Capture the cell that displays the provided text and extract its (x, y) central coordinate. 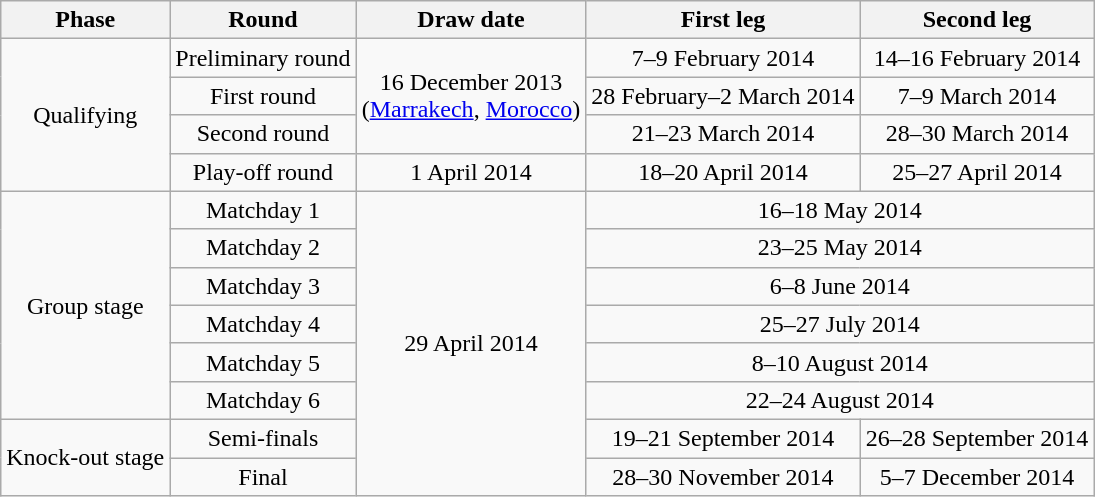
7–9 February 2014 (723, 58)
First round (263, 96)
6–8 June 2014 (840, 286)
Knock-out stage (86, 457)
Matchday 6 (263, 400)
Second leg (977, 20)
28 February–2 March 2014 (723, 96)
29 April 2014 (471, 343)
Final (263, 477)
Qualifying (86, 115)
7–9 March 2014 (977, 96)
25–27 April 2014 (977, 172)
16 December 2013(Marrakech, Morocco) (471, 96)
Draw date (471, 20)
Phase (86, 20)
28–30 November 2014 (723, 477)
14–16 February 2014 (977, 58)
Matchday 2 (263, 248)
Semi-finals (263, 438)
Matchday 4 (263, 324)
28–30 March 2014 (977, 134)
25–27 July 2014 (840, 324)
Group stage (86, 305)
Round (263, 20)
26–28 September 2014 (977, 438)
23–25 May 2014 (840, 248)
Play-off round (263, 172)
19–21 September 2014 (723, 438)
Matchday 3 (263, 286)
First leg (723, 20)
22–24 August 2014 (840, 400)
18–20 April 2014 (723, 172)
Matchday 5 (263, 362)
Preliminary round (263, 58)
Second round (263, 134)
16–18 May 2014 (840, 210)
21–23 March 2014 (723, 134)
Matchday 1 (263, 210)
8–10 August 2014 (840, 362)
1 April 2014 (471, 172)
5–7 December 2014 (977, 477)
